Scan for the cell matching the given text and deliver its [x, y] coordinate at center. 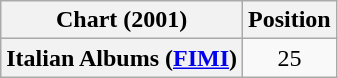
Chart (2001) [122, 20]
Italian Albums (FIMI) [122, 58]
Position [290, 20]
25 [290, 58]
